For the text-containing cell, return its midpoint in (x, y) coordinate format. 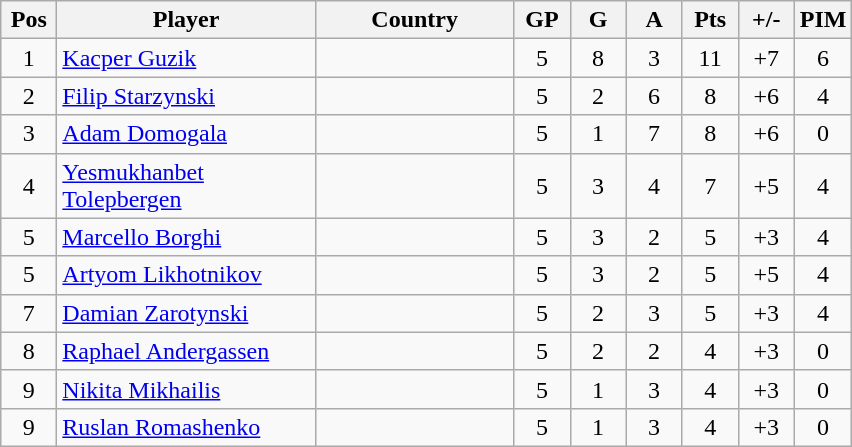
PIM (823, 20)
Kacper Guzik (186, 58)
Ruslan Romashenko (186, 427)
Marcello Borghi (186, 237)
Player (186, 20)
Nikita Mikhailis (186, 389)
Pos (29, 20)
Artyom Likhotnikov (186, 275)
11 (710, 58)
+7 (766, 58)
Pts (710, 20)
Raphael Andergassen (186, 351)
A (654, 20)
+/- (766, 20)
G (598, 20)
Damian Zarotynski (186, 313)
Yesmukhanbet Tolepbergen (186, 186)
Filip Starzynski (186, 96)
GP (542, 20)
Adam Domogala (186, 134)
Country (414, 20)
